Find where the given text appears and provide that cell's center as (X, Y) coordinate. 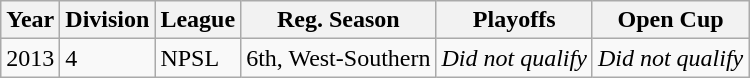
NPSL (198, 58)
Year (30, 20)
Open Cup (670, 20)
2013 (30, 58)
Playoffs (514, 20)
6th, West-Southern (338, 58)
Division (108, 20)
4 (108, 58)
Reg. Season (338, 20)
League (198, 20)
